Provide the [x, y] coordinate of the cell's center where the given text is located.  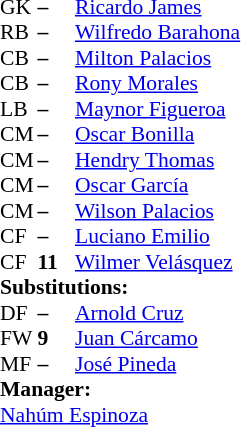
Maynor Figueroa [158, 109]
Oscar García [158, 185]
José Pineda [158, 364]
Wilfredo Barahona [158, 33]
Rony Morales [158, 83]
Substitutions: [120, 287]
9 [57, 339]
Wilmer Velásquez [158, 262]
Wilson Palacios [158, 211]
RB [19, 33]
Milton Palacios [158, 58]
Manager: [120, 389]
MF [19, 364]
LB [19, 109]
FW [19, 339]
Juan Cárcamo [158, 339]
Luciano Emilio [158, 237]
Hendry Thomas [158, 160]
Oscar Bonilla [158, 135]
Arnold Cruz [158, 313]
DF [19, 313]
11 [57, 262]
